Return [X, Y] of the center of cell containing provided text 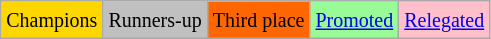
Third place [258, 20]
Champions [52, 20]
Runners-up [155, 20]
Relegated [444, 20]
Promoted [354, 20]
